Identify which cell holds the provided text, then report its [X, Y] central coordinate. 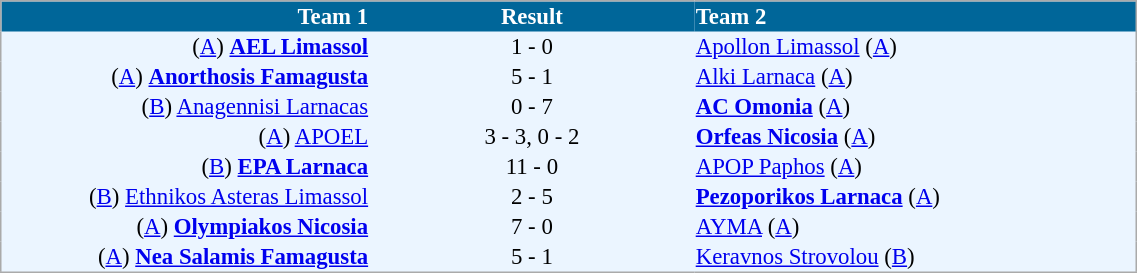
Team 2 [916, 16]
Orfeas Nicosia (A) [916, 137]
APOP Paphos (A) [916, 167]
Team 1 [186, 16]
3 - 3, 0 - 2 [532, 137]
Result [532, 16]
(B) Ethnikos Asteras Limassol [186, 197]
7 - 0 [532, 227]
Alki Larnaca (A) [916, 77]
Apollon Limassol (A) [916, 47]
(B) Anagennisi Larnacas [186, 107]
(A) Nea Salamis Famagusta [186, 257]
AC Omonia (A) [916, 107]
Keravnos Strovolou (B) [916, 257]
2 - 5 [532, 197]
AYMA (A) [916, 227]
(B) EPA Larnaca [186, 167]
1 - 0 [532, 47]
0 - 7 [532, 107]
(A) AEL Limassol [186, 47]
Pezoporikos Larnaca (A) [916, 197]
(A) Olympiakos Nicosia [186, 227]
(A) APOEL [186, 137]
(A) Anorthosis Famagusta [186, 77]
11 - 0 [532, 167]
